Capture the cell that displays the provided text and extract its (x, y) central coordinate. 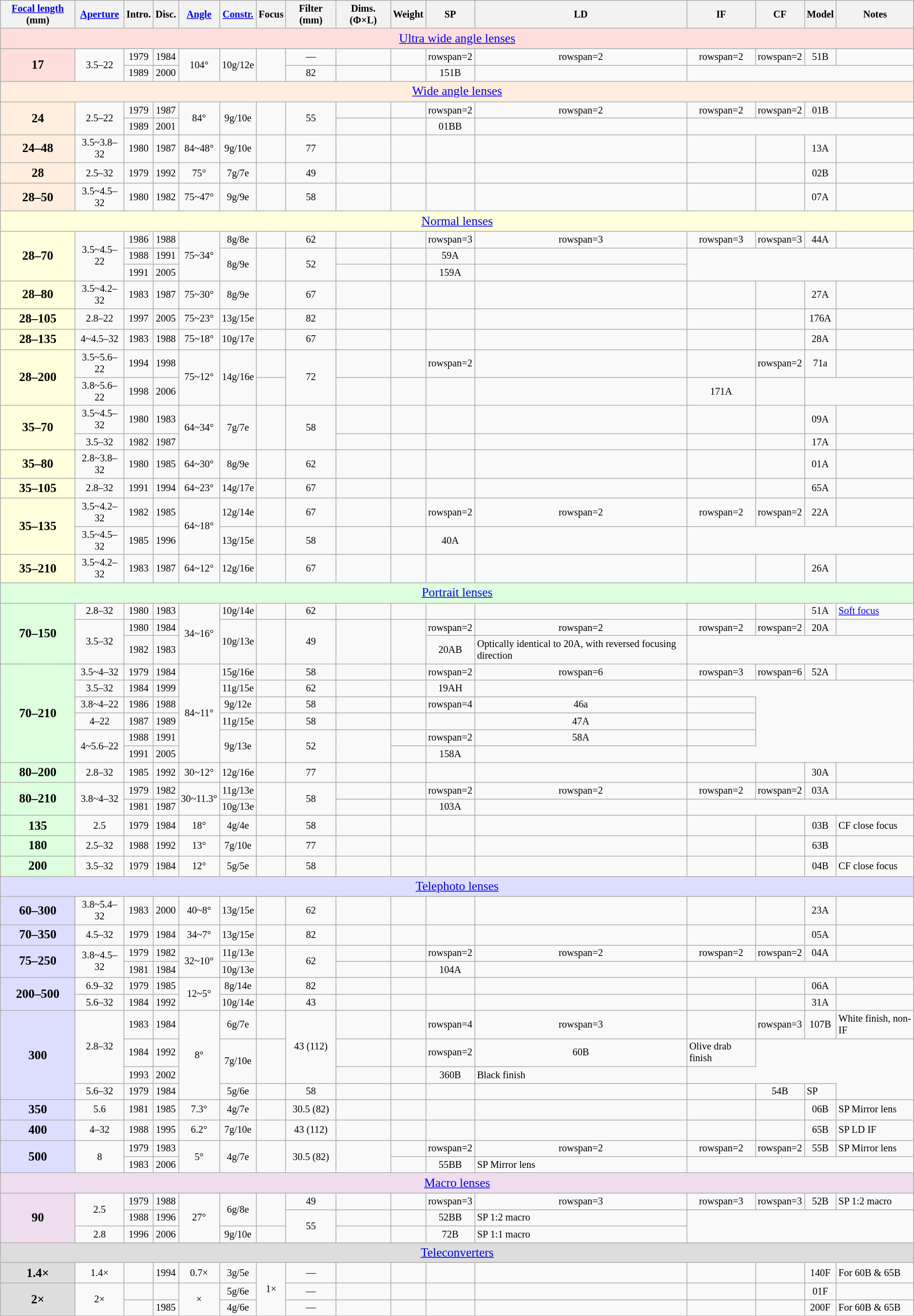
Angle (199, 14)
200 (38, 866)
46a (581, 705)
72B (450, 1234)
01B (820, 110)
28–200 (38, 377)
Weight (408, 14)
SP 1:1 macro (581, 1234)
28–80 (38, 295)
4g/6e (238, 1308)
158A (450, 754)
47A (581, 721)
7.3° (199, 1109)
Normal lenses (457, 221)
13° (199, 846)
64~12° (199, 569)
300 (38, 1055)
17A (820, 442)
Dims. (Φ×L) (363, 14)
40~8° (199, 911)
28A (820, 339)
75~23° (199, 319)
15g/16e (238, 672)
80–210 (38, 799)
52A (820, 672)
5° (199, 1157)
3.5~4–32 (99, 672)
55B (820, 1148)
9g/12e (238, 705)
14g/17e (238, 488)
200F (820, 1308)
75–250 (38, 961)
64~23° (199, 488)
LD (581, 14)
12~5° (199, 994)
75~12° (199, 377)
58A (581, 738)
140F (820, 1273)
30A (820, 772)
3.5–22 (99, 65)
3.8~4–32 (99, 799)
Portrait lenses (457, 593)
10g/12e (238, 65)
3.5~3.8–32 (99, 149)
60B (581, 1052)
64~18° (199, 526)
107B (820, 1025)
75~30° (199, 295)
3.8~5.6–22 (99, 391)
Ultra wide angle lenses (457, 38)
CF (780, 14)
65A (820, 488)
8° (199, 1055)
28–50 (38, 197)
34~7° (199, 935)
2.8–22 (99, 319)
75° (199, 173)
2002 (166, 1075)
1999 (166, 688)
12g/14e (238, 513)
Teleconverters (457, 1253)
350 (38, 1109)
31A (820, 1002)
44A (820, 240)
55BB (450, 1164)
10g/17e (238, 339)
6g/7e (238, 1025)
Focus (271, 14)
17 (38, 65)
52B (820, 1202)
4–32 (99, 1130)
Filter (mm) (311, 14)
176A (820, 319)
09A (820, 420)
1993 (138, 1075)
9g/13e (238, 745)
34~16° (199, 633)
05A (820, 935)
84~11° (199, 713)
54B (780, 1091)
3.5~5.6–22 (99, 363)
5g/5e (238, 866)
3.8~4–22 (99, 705)
360B (450, 1075)
24–48 (38, 149)
35–135 (38, 526)
06A (820, 986)
1997 (138, 319)
51A (820, 611)
6.2° (199, 1130)
30~11.3° (199, 799)
3.5~4.5–22 (99, 256)
90 (38, 1218)
59A (450, 256)
28–135 (38, 339)
500 (38, 1157)
04A (820, 953)
64~30° (199, 464)
151B (450, 73)
Black finish (581, 1075)
2001 (166, 126)
70–210 (38, 713)
Telephoto lenses (457, 886)
65B (820, 1130)
40A (450, 540)
4.5–32 (99, 935)
01BB (450, 126)
4–22 (99, 721)
84° (199, 118)
4g/4e (238, 825)
8g/14e (238, 986)
2.5–22 (99, 118)
01A (820, 464)
Intro. (138, 14)
27A (820, 295)
75~47° (199, 197)
200–500 (38, 994)
Notes (875, 14)
6g/8e (238, 1209)
171A (721, 391)
63B (820, 846)
51B (820, 57)
71a (820, 363)
9g/9e (238, 197)
3g/5e (238, 1273)
Model (820, 14)
5.6 (99, 1109)
02B (820, 173)
75~34° (199, 256)
72 (311, 377)
3.8~4.5–32 (99, 961)
18° (199, 825)
35–80 (38, 464)
104° (199, 65)
135 (38, 825)
22A (820, 513)
159A (450, 272)
Constr. (238, 14)
23A (820, 911)
2.8~3.8–32 (99, 464)
35–105 (38, 488)
104A (450, 970)
Disc. (166, 14)
80–200 (38, 772)
28–70 (38, 256)
Aperture (99, 14)
6.9–32 (99, 986)
400 (38, 1130)
180 (38, 846)
06B (820, 1109)
20A (820, 628)
Optically identical to 20A, with reversed focusing direction (581, 649)
12° (199, 866)
03A (820, 791)
Wide angle lenses (457, 92)
Macro lenses (457, 1183)
70–150 (38, 633)
01F (820, 1291)
White finish, non-IF (875, 1025)
8g/8e (238, 240)
13A (820, 149)
× (199, 1299)
03B (820, 825)
4~5.6–22 (99, 745)
32~10° (199, 961)
20AB (450, 649)
8 (99, 1157)
Focal length (mm) (38, 14)
Soft focus (875, 611)
3.8~5.4–32 (99, 911)
IF (721, 14)
60–300 (38, 911)
70–350 (38, 935)
28 (38, 173)
35–70 (38, 428)
26A (820, 569)
35–210 (38, 569)
27° (199, 1218)
14g/16e (238, 377)
24 (38, 118)
75~18° (199, 339)
1995 (166, 1130)
4~4.5–32 (99, 339)
0.7× (199, 1273)
07A (820, 197)
43 (311, 1002)
30~12° (199, 772)
04B (820, 866)
84~48° (199, 149)
1× (271, 1289)
SP LD IF (875, 1130)
103A (450, 807)
19AH (450, 688)
28–105 (38, 319)
64~34° (199, 428)
52BB (450, 1218)
2.8 (99, 1234)
Olive drab finish (721, 1052)
